For the text-containing cell, return its midpoint in (X, Y) coordinate format. 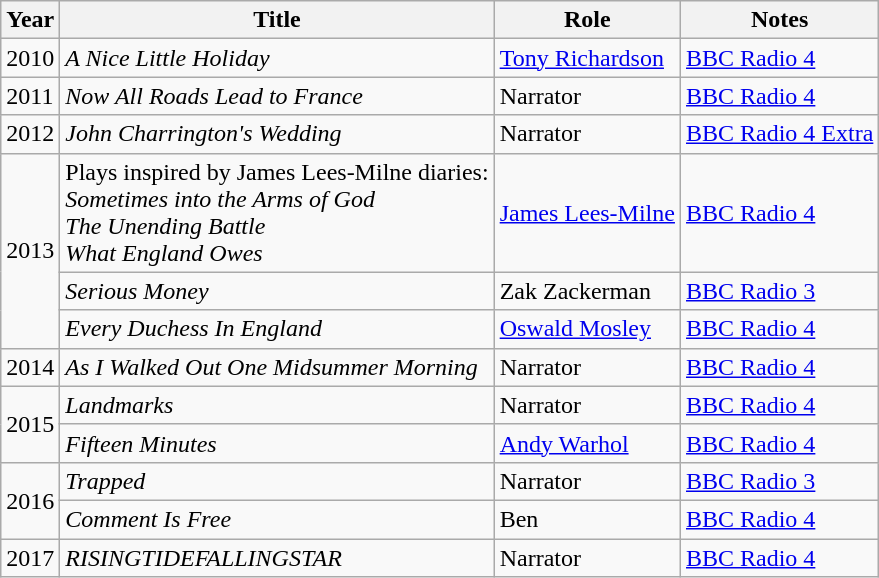
BBC Radio 4 Extra (779, 134)
John Charrington's Wedding (277, 134)
Andy Warhol (587, 443)
As I Walked Out One Midsummer Morning (277, 367)
2013 (30, 250)
James Lees-Milne (587, 212)
Oswald Mosley (587, 329)
Ben (587, 519)
Trapped (277, 481)
Year (30, 20)
Plays inspired by James Lees-Milne diaries:Sometimes into the Arms of GodThe Unending BattleWhat England Owes (277, 212)
Every Duchess In England (277, 329)
A Nice Little Holiday (277, 58)
Now All Roads Lead to France (277, 96)
Tony Richardson (587, 58)
Landmarks (277, 405)
2017 (30, 557)
Notes (779, 20)
2016 (30, 500)
Serious Money (277, 291)
2015 (30, 424)
Comment Is Free (277, 519)
2014 (30, 367)
Title (277, 20)
2010 (30, 58)
Role (587, 20)
2012 (30, 134)
Fifteen Minutes (277, 443)
2011 (30, 96)
RISINGTIDEFALLINGSTAR (277, 557)
Zak Zackerman (587, 291)
